Pinpoint the cell where the given text exists, returning its [x, y] midpoint coordinate. 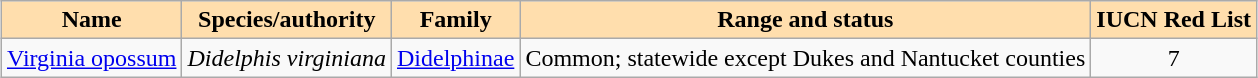
Common; statewide except Dukes and Nantucket counties [806, 58]
Virginia opossum [92, 58]
Didelphis virginiana [287, 58]
Range and status [806, 20]
Name [92, 20]
IUCN Red List [1174, 20]
Didelphinae [455, 58]
7 [1174, 58]
Species/authority [287, 20]
Family [455, 20]
